Output the (x, y) coordinate of the center of the cell containing the given text.  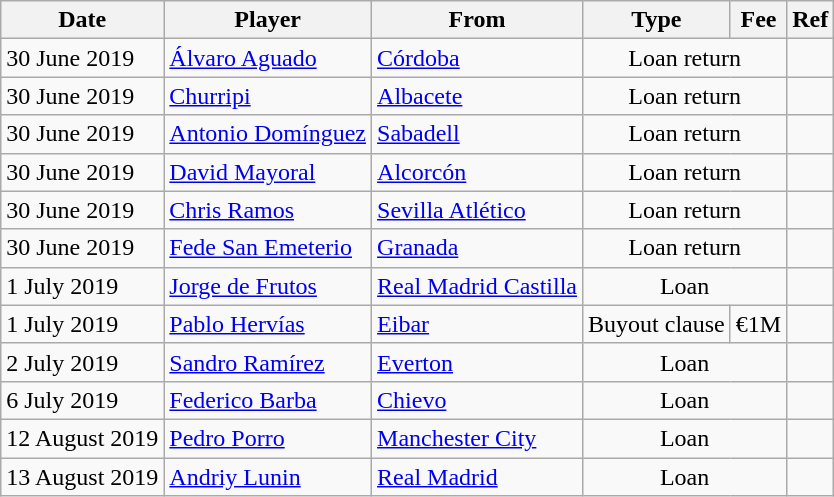
Fede San Emeterio (268, 248)
Fee (758, 20)
12 August 2019 (82, 438)
Chris Ramos (268, 210)
Antonio Domínguez (268, 134)
Player (268, 20)
Type (657, 20)
Sandro Ramírez (268, 362)
2 July 2019 (82, 362)
Date (82, 20)
Pedro Porro (268, 438)
€1M (758, 324)
Alcorcón (478, 172)
Andriy Lunin (268, 477)
6 July 2019 (82, 400)
Granada (478, 248)
Pablo Hervías (268, 324)
David Mayoral (268, 172)
Real Madrid (478, 477)
Albacete (478, 96)
From (478, 20)
Córdoba (478, 58)
Manchester City (478, 438)
Ref (810, 20)
Churripi (268, 96)
Jorge de Frutos (268, 286)
Real Madrid Castilla (478, 286)
Sabadell (478, 134)
Álvaro Aguado (268, 58)
Sevilla Atlético (478, 210)
Everton (478, 362)
Buyout clause (657, 324)
Eibar (478, 324)
Chievo (478, 400)
Federico Barba (268, 400)
13 August 2019 (82, 477)
